From the cell containing the given text, extract its center point as [x, y] coordinate. 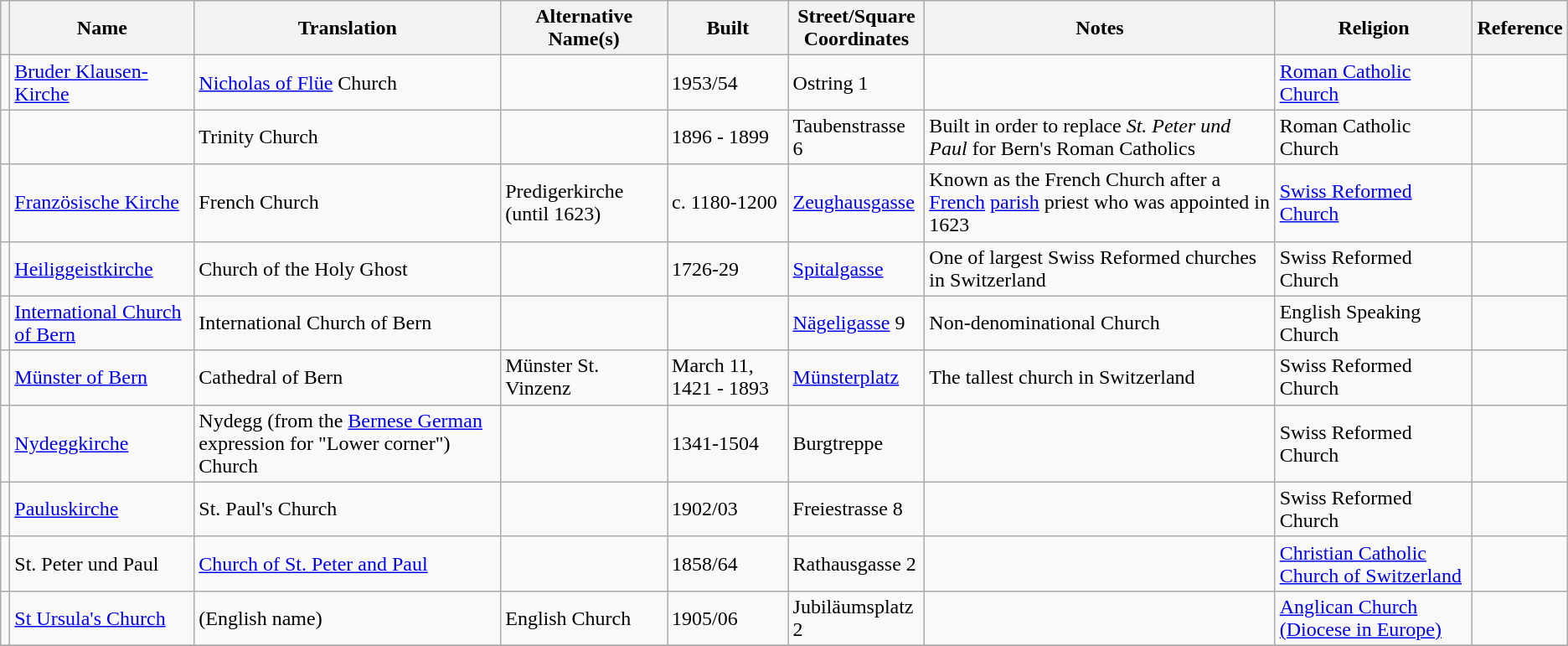
Built [728, 28]
Known as the French Church after a French parish priest who was appointed in 1623 [1100, 203]
Pauluskirche [102, 509]
Non-denominational Church [1100, 323]
Taubenstrasse 6 [856, 137]
Burgtreppe [856, 443]
Bruder Klausen-Kirche [102, 82]
St Ursula's Church [102, 618]
Nägeligasse 9 [856, 323]
Nydegg (from the Bernese German expression for "Lower corner") Church [348, 443]
Notes [1100, 28]
The tallest church in Switzerland [1100, 377]
French Church [348, 203]
Religion [1374, 28]
Freiestrasse 8 [856, 509]
1896 - 1899 [728, 137]
Church of St. Peter and Paul [348, 563]
Street/SquareCoordinates [856, 28]
One of largest Swiss Reformed churches in Switzerland [1100, 268]
c. 1180-1200 [728, 203]
English Church [585, 618]
Rathausgasse 2 [856, 563]
1953/54 [728, 82]
Ostring 1 [856, 82]
1902/03 [728, 509]
Cathedral of Bern [348, 377]
Christian Catholic Church of Switzerland [1374, 563]
1341-1504 [728, 443]
Built in order to replace St. Peter und Paul for Bern's Roman Catholics [1100, 137]
Predigerkirche (until 1623) [585, 203]
Münster St. Vinzenz [585, 377]
1905/06 [728, 618]
St. Peter und Paul [102, 563]
Anglican Church (Diocese in Europe) [1374, 618]
March 11, 1421 - 1893 [728, 377]
Reference [1519, 28]
1858/64 [728, 563]
English Speaking Church [1374, 323]
Trinity Church [348, 137]
1726-29 [728, 268]
Translation [348, 28]
(English name) [348, 618]
Münster of Bern [102, 377]
Heiliggeistkirche [102, 268]
Französische Kirche [102, 203]
Münsterplatz [856, 377]
Zeughausgasse [856, 203]
Alternative Name(s) [585, 28]
Nicholas of Flüe Church [348, 82]
St. Paul's Church [348, 509]
Church of the Holy Ghost [348, 268]
Spitalgasse [856, 268]
Jubiläumsplatz 2 [856, 618]
Name [102, 28]
Nydeggkirche [102, 443]
